Identify which cell holds the provided text, then report its [X, Y] central coordinate. 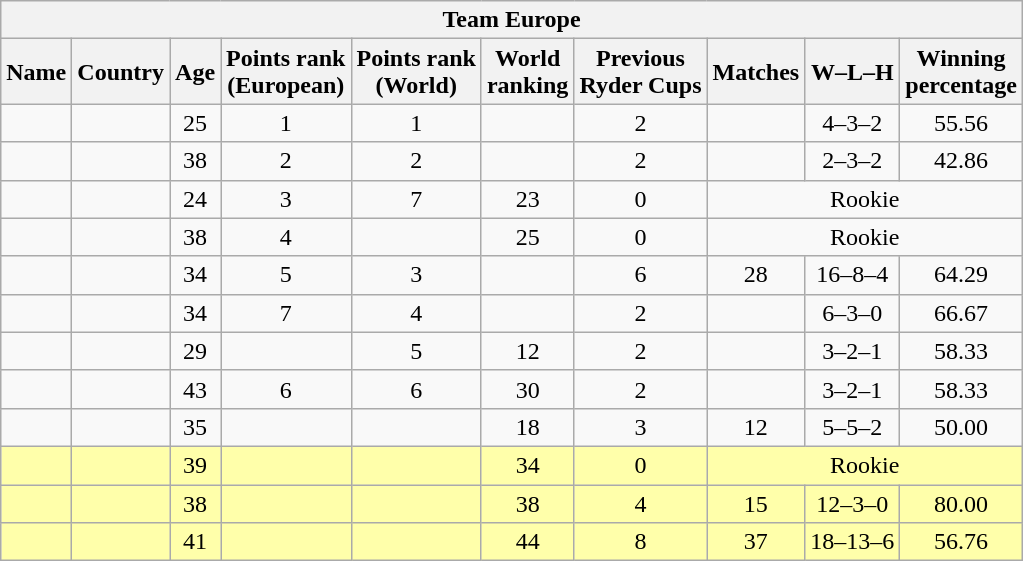
30 [527, 389]
35 [196, 427]
12–3–0 [852, 503]
28 [756, 275]
37 [756, 542]
16–8–4 [852, 275]
PreviousRyder Cups [640, 72]
42.86 [962, 161]
55.56 [962, 123]
2–3–2 [852, 161]
Worldranking [527, 72]
8 [640, 542]
66.67 [962, 313]
43 [196, 389]
Country [121, 72]
Winningpercentage [962, 72]
Team Europe [512, 20]
44 [527, 542]
Matches [756, 72]
Points rank(World) [416, 72]
56.76 [962, 542]
39 [196, 465]
Age [196, 72]
24 [196, 199]
23 [527, 199]
15 [756, 503]
4–3–2 [852, 123]
W–L–H [852, 72]
Points rank(European) [286, 72]
Name [36, 72]
29 [196, 351]
41 [196, 542]
50.00 [962, 427]
18 [527, 427]
5–5–2 [852, 427]
18–13–6 [852, 542]
6–3–0 [852, 313]
64.29 [962, 275]
80.00 [962, 503]
